Provide the (x, y) coordinate of the cell's center where the given text is located.  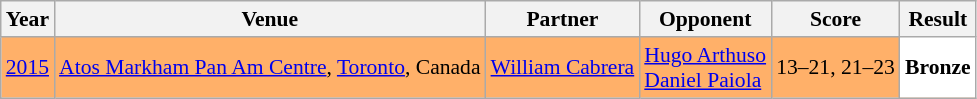
Bronze (938, 68)
Result (938, 19)
Score (836, 19)
Atos Markham Pan Am Centre, Toronto, Canada (270, 68)
13–21, 21–23 (836, 68)
Opponent (705, 19)
Venue (270, 19)
2015 (28, 68)
Partner (563, 19)
Year (28, 19)
Hugo Arthuso Daniel Paiola (705, 68)
William Cabrera (563, 68)
